Search for the cell housing the specified text and yield its [X, Y] center coordinate. 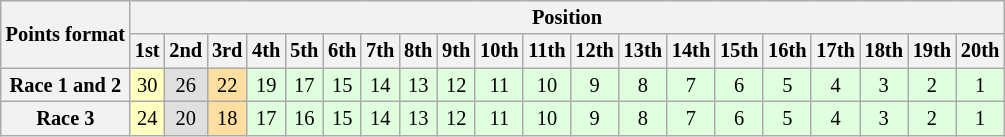
12th [594, 51]
10th [499, 51]
6th [342, 51]
2nd [186, 51]
14th [691, 51]
5th [304, 51]
Points format [66, 34]
22 [227, 85]
13th [643, 51]
18 [227, 118]
16th [787, 51]
19 [266, 85]
9th [456, 51]
24 [148, 118]
17th [835, 51]
18th [884, 51]
15th [739, 51]
3rd [227, 51]
Position [567, 17]
20th [980, 51]
4th [266, 51]
19th [932, 51]
26 [186, 85]
1st [148, 51]
Race 1 and 2 [66, 85]
7th [380, 51]
30 [148, 85]
11th [546, 51]
Race 3 [66, 118]
16 [304, 118]
20 [186, 118]
8th [418, 51]
